Search for the cell housing the specified text and yield its [X, Y] center coordinate. 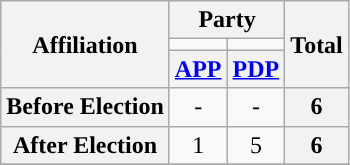
5 [256, 145]
After Election [86, 145]
Party [226, 20]
Before Election [86, 107]
PDP [256, 69]
APP [198, 69]
Total [317, 44]
1 [198, 145]
Affiliation [86, 44]
